Capture the cell that displays the provided text and extract its (x, y) central coordinate. 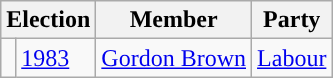
Labour (292, 58)
1983 (56, 58)
Party (292, 20)
Member (174, 20)
Election (48, 20)
Gordon Brown (174, 58)
